Return the (x, y) coordinate for the center point of the cell that contains the specified text.  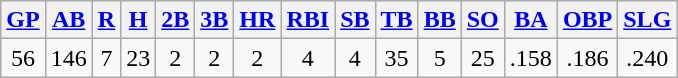
56 (23, 58)
RBI (308, 20)
3B (214, 20)
2B (176, 20)
SB (355, 20)
OBP (587, 20)
.240 (648, 58)
SLG (648, 20)
.158 (530, 58)
BA (530, 20)
R (106, 20)
BB (440, 20)
HR (258, 20)
H (138, 20)
5 (440, 58)
AB (68, 20)
23 (138, 58)
146 (68, 58)
GP (23, 20)
35 (396, 58)
.186 (587, 58)
SO (482, 20)
TB (396, 20)
25 (482, 58)
7 (106, 58)
